Search for the cell housing the specified text and yield its [X, Y] center coordinate. 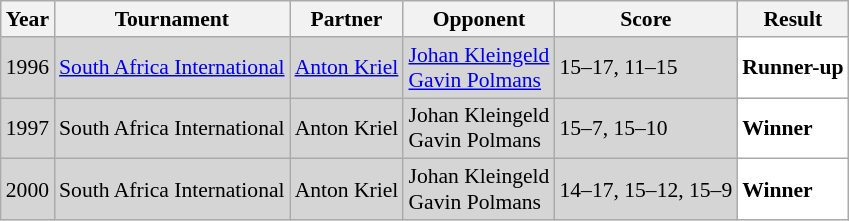
14–17, 15–12, 15–9 [646, 190]
15–7, 15–10 [646, 128]
2000 [28, 190]
Result [792, 19]
Runner-up [792, 68]
Tournament [172, 19]
Year [28, 19]
1997 [28, 128]
Opponent [478, 19]
1996 [28, 68]
15–17, 11–15 [646, 68]
Partner [347, 19]
Score [646, 19]
